Capture the cell that displays the provided text and extract its [x, y] central coordinate. 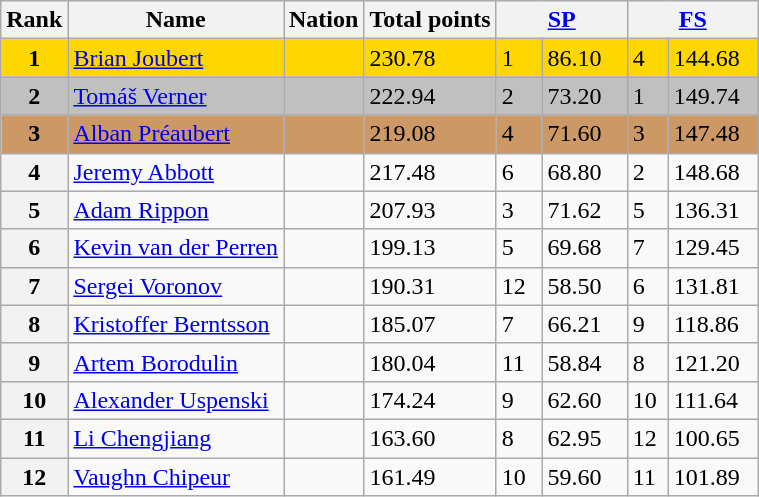
121.20 [713, 362]
59.60 [584, 477]
111.64 [713, 400]
Vaughn Chipeur [176, 477]
66.21 [584, 324]
58.50 [584, 286]
FS [692, 20]
219.08 [430, 134]
199.13 [430, 248]
Jeremy Abbott [176, 172]
207.93 [430, 210]
Alban Préaubert [176, 134]
Kevin van der Perren [176, 248]
73.20 [584, 96]
131.81 [713, 286]
Total points [430, 20]
Kristoffer Berntsson [176, 324]
Artem Borodulin [176, 362]
190.31 [430, 286]
Li Chengjiang [176, 438]
68.80 [584, 172]
161.49 [430, 477]
SP [562, 20]
163.60 [430, 438]
86.10 [584, 58]
58.84 [584, 362]
185.07 [430, 324]
Alexander Uspenski [176, 400]
222.94 [430, 96]
69.68 [584, 248]
Tomáš Verner [176, 96]
62.60 [584, 400]
230.78 [430, 58]
148.68 [713, 172]
100.65 [713, 438]
Sergei Voronov [176, 286]
118.86 [713, 324]
Rank [34, 20]
101.89 [713, 477]
62.95 [584, 438]
Name [176, 20]
144.68 [713, 58]
129.45 [713, 248]
Adam Rippon [176, 210]
180.04 [430, 362]
149.74 [713, 96]
Nation [324, 20]
71.60 [584, 134]
147.48 [713, 134]
71.62 [584, 210]
136.31 [713, 210]
Brian Joubert [176, 58]
217.48 [430, 172]
174.24 [430, 400]
